Determine the [x, y] coordinate at the center of the cell enclosing the given text.  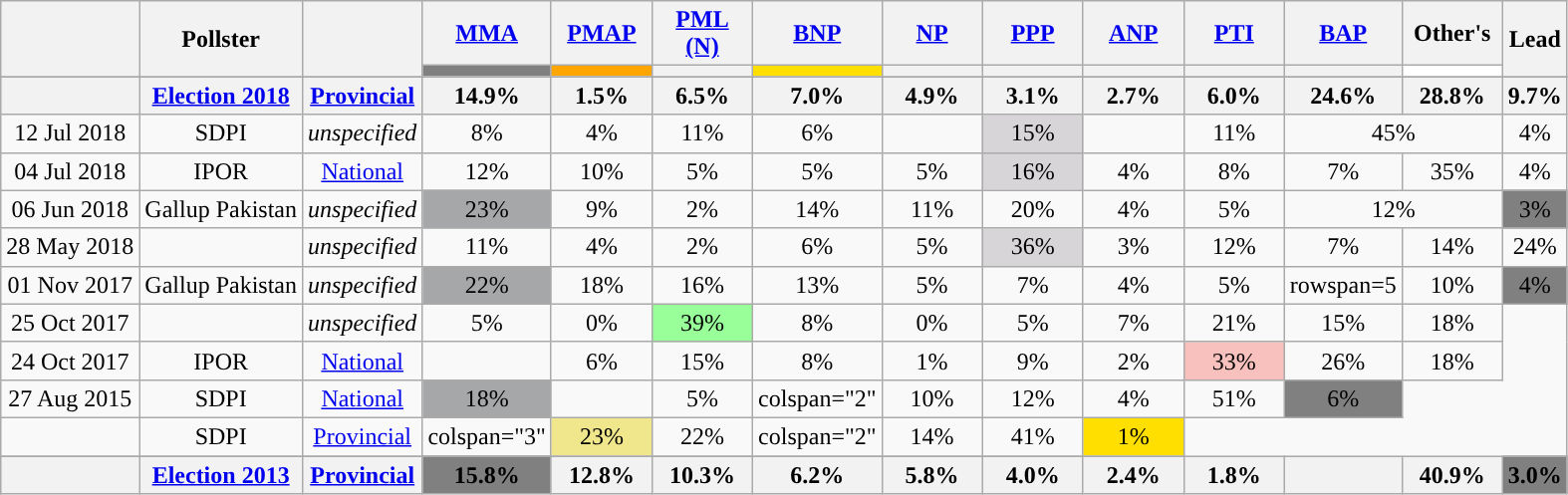
Lead [1534, 39]
12 Jul 2018 [70, 133]
3.1% [1032, 96]
5.8% [932, 475]
26% [1343, 361]
01 Nov 2017 [70, 285]
41% [1032, 436]
PPP [1032, 34]
51% [1233, 398]
MMA [487, 34]
04 Jul 2018 [70, 171]
4.0% [1032, 475]
9.7% [1534, 96]
PMAP [602, 34]
10.3% [701, 475]
40.9% [1452, 475]
ANP [1134, 34]
Other's [1452, 34]
12.8% [602, 475]
PML (N) [701, 34]
13% [818, 285]
4.9% [932, 96]
28 May 2018 [70, 247]
28.8% [1452, 96]
25 Oct 2017 [70, 323]
24% [1534, 247]
6.2% [818, 475]
BAP [1343, 34]
15.8% [487, 475]
6.0% [1233, 96]
6.5% [701, 96]
NP [932, 34]
39% [701, 323]
06 Jun 2018 [70, 209]
1.5% [602, 96]
35% [1452, 171]
rowspan=5 [1343, 285]
BNP [818, 34]
2.4% [1134, 475]
7.0% [818, 96]
14.9% [487, 96]
45% [1393, 133]
3.0% [1534, 475]
33% [1233, 361]
24 Oct 2017 [70, 361]
27 Aug 2015 [70, 398]
colspan="3" [487, 436]
36% [1032, 247]
PTI [1233, 34]
Election 2018 [221, 96]
24.6% [1343, 96]
20% [1032, 209]
2.7% [1134, 96]
1.8% [1233, 475]
Election 2013 [221, 475]
21% [1233, 323]
Pollster [221, 39]
